For the text-containing cell, return its midpoint in (x, y) coordinate format. 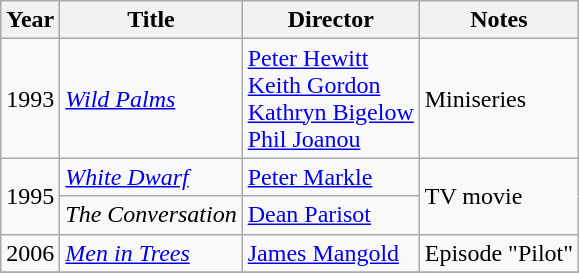
1995 (30, 196)
Year (30, 20)
White Dwarf (151, 177)
Title (151, 20)
James Mangold (330, 253)
Director (330, 20)
Wild Palms (151, 98)
Miniseries (498, 98)
Peter HewittKeith GordonKathryn BigelowPhil Joanou (330, 98)
Notes (498, 20)
1993 (30, 98)
Peter Markle (330, 177)
TV movie (498, 196)
Episode "Pilot" (498, 253)
Men in Trees (151, 253)
The Conversation (151, 215)
2006 (30, 253)
Dean Parisot (330, 215)
